For the text-containing cell, return its midpoint in (x, y) coordinate format. 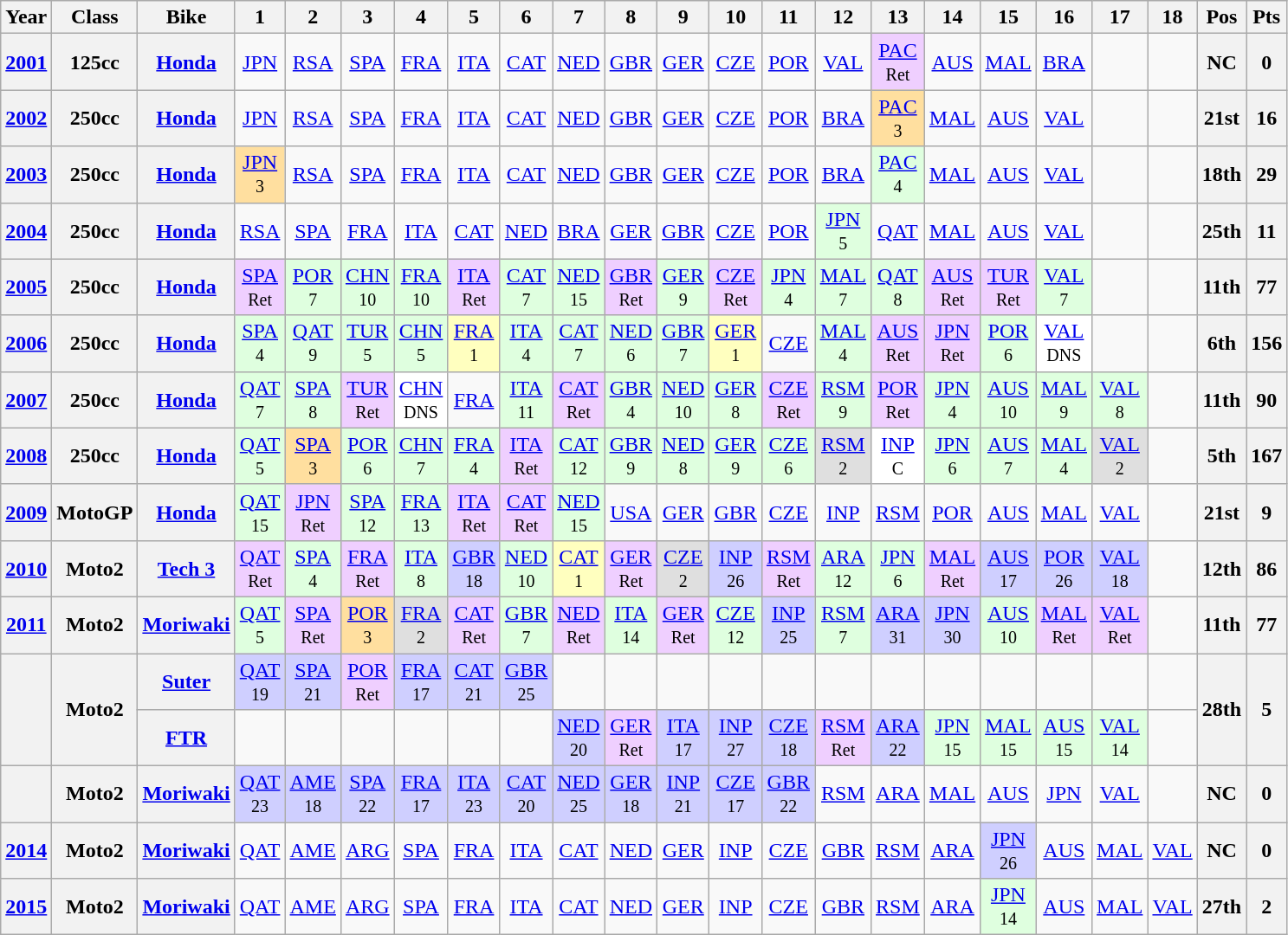
INP25 (788, 625)
ITA4 (526, 343)
GER8 (735, 400)
2006 (26, 343)
GBRRet (631, 287)
CAT20 (526, 795)
MAL15 (1008, 738)
FRA2 (421, 625)
CHNDNS (421, 400)
CHN5 (421, 343)
Suter (186, 680)
ITA17 (683, 738)
CHN7 (421, 455)
AUS7 (1008, 455)
MAL9 (1064, 400)
2014 (26, 850)
CZE17 (735, 795)
27th (1221, 907)
GBR9 (631, 455)
12 (843, 17)
SPA8 (313, 400)
CZE6 (788, 455)
CAT12 (579, 455)
AME18 (313, 795)
2008 (26, 455)
JPN30 (952, 625)
PAC3 (898, 118)
2005 (26, 287)
29 (1266, 175)
12th (1221, 568)
POR7 (313, 287)
18th (1221, 175)
Pos (1221, 17)
GBR4 (631, 400)
QAT19 (260, 680)
NED20 (579, 738)
FRA4 (474, 455)
Bike (186, 17)
JPN15 (952, 738)
RSM2 (843, 455)
15 (1008, 17)
AUS15 (1064, 738)
FRA10 (421, 287)
VALRet (1120, 625)
VAL7 (1064, 287)
4 (421, 17)
VAL8 (1120, 400)
FRA13 (421, 513)
SPA21 (313, 680)
1 (260, 17)
ITA8 (421, 568)
QAT9 (313, 343)
AUS17 (1008, 568)
17 (1120, 17)
2003 (26, 175)
ARA12 (843, 568)
VALDNS (1064, 343)
Class (95, 17)
2015 (26, 907)
2004 (26, 230)
ITA14 (631, 625)
5th (1221, 455)
INP21 (683, 795)
2010 (26, 568)
VAL18 (1120, 568)
125cc (95, 62)
JPN5 (843, 230)
FTR (186, 738)
SPA22 (367, 795)
6 (526, 17)
TUR5 (367, 343)
Year (26, 17)
86 (1266, 568)
PACRet (898, 62)
3 (367, 17)
NEDRet (579, 625)
CHN10 (367, 287)
POR3 (367, 625)
POR26 (1064, 568)
Tech 3 (186, 568)
PAC4 (898, 175)
QATRet (260, 568)
CAT1 (579, 568)
JPN14 (1008, 907)
MotoGP (95, 513)
GER1 (735, 343)
2011 (26, 625)
GBR18 (474, 568)
14 (952, 17)
GBR22 (788, 795)
167 (1266, 455)
CAT21 (474, 680)
NED25 (579, 795)
USA (631, 513)
10 (735, 17)
2002 (26, 118)
MAL7 (843, 287)
CZE18 (788, 738)
90 (1266, 400)
8 (631, 17)
156 (1266, 343)
SPA12 (367, 513)
QAT23 (260, 795)
VAL14 (1120, 738)
INPC (898, 455)
2007 (26, 400)
13 (898, 17)
FRARet (367, 568)
Pts (1266, 17)
2001 (26, 62)
CZE12 (735, 625)
RSM7 (843, 625)
2009 (26, 513)
JPN26 (1008, 850)
28th (1221, 709)
INP26 (735, 568)
GER18 (631, 795)
ITA11 (526, 400)
FRA1 (474, 343)
18 (1173, 17)
QAT7 (260, 400)
RSM9 (843, 400)
NED8 (683, 455)
ARA22 (898, 738)
GBR25 (526, 680)
6th (1221, 343)
7 (579, 17)
INP27 (735, 738)
QAT15 (260, 513)
ARA31 (898, 625)
25th (1221, 230)
JPN3 (260, 175)
SPA3 (313, 455)
CZE2 (683, 568)
QAT8 (898, 287)
ITA23 (474, 795)
NED6 (631, 343)
VAL2 (1120, 455)
